Capture the cell that displays the provided text and extract its [x, y] central coordinate. 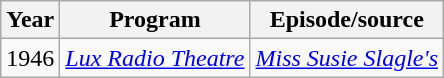
Miss Susie Slagle's [347, 58]
Year [30, 20]
Lux Radio Theatre [155, 58]
1946 [30, 58]
Episode/source [347, 20]
Program [155, 20]
